Capture the cell that displays the provided text and extract its [x, y] central coordinate. 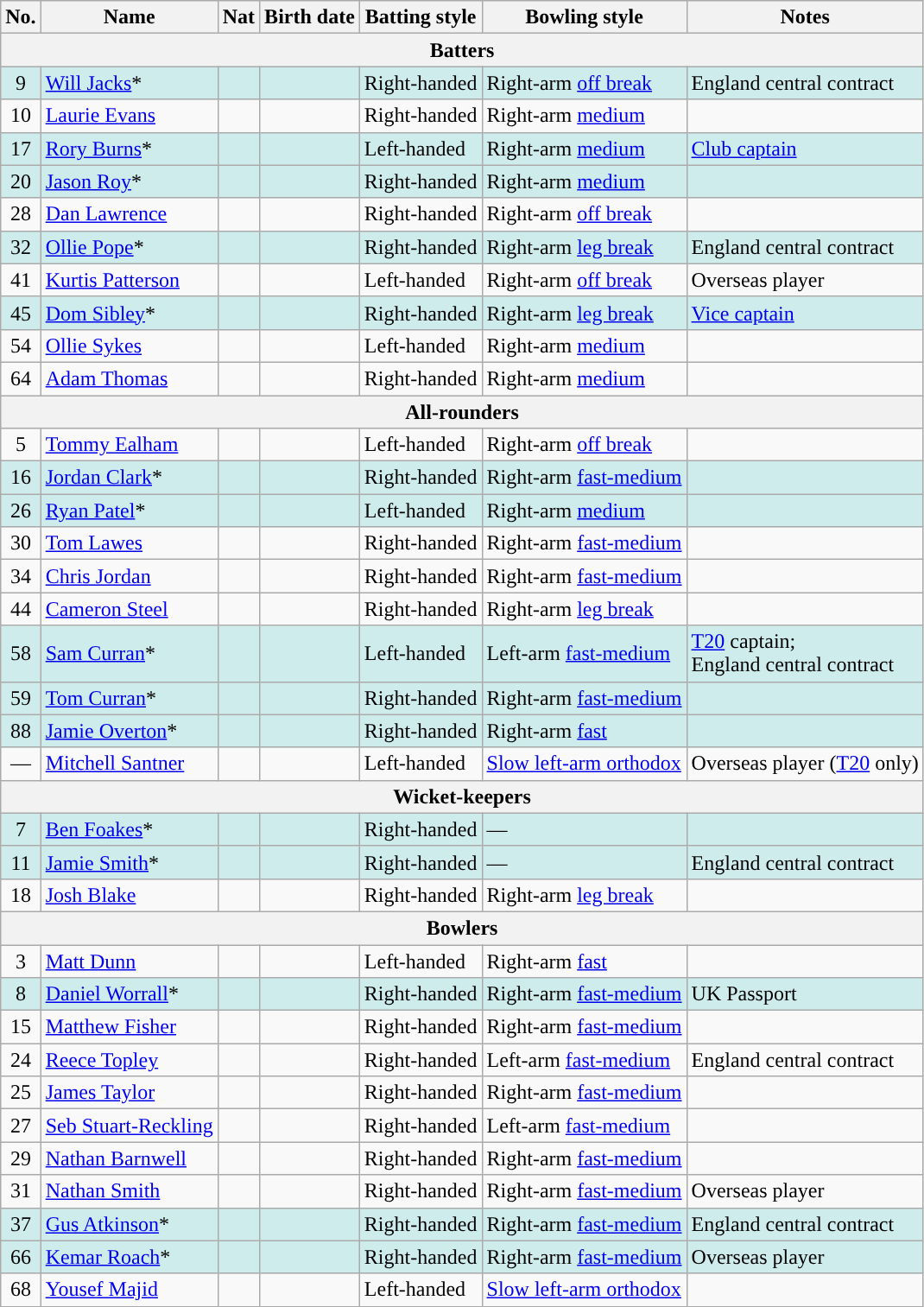
8 [21, 994]
Name [130, 17]
Bowling style [584, 17]
18 [21, 895]
68 [21, 1290]
Birth date [310, 17]
7 [21, 829]
Kemar Roach* [130, 1257]
Chris Jordan [130, 576]
44 [21, 609]
88 [21, 731]
17 [21, 149]
Bowlers [463, 928]
Tommy Ealham [130, 445]
37 [21, 1224]
Jamie Overton* [130, 731]
58 [21, 653]
26 [21, 511]
Dan Lawrence [130, 214]
Club captain [805, 149]
45 [21, 313]
24 [21, 1060]
Tom Lawes [130, 543]
34 [21, 576]
James Taylor [130, 1093]
15 [21, 1027]
Matt Dunn [130, 961]
41 [21, 280]
Jordan Clark* [130, 478]
9 [21, 83]
Josh Blake [130, 895]
Daniel Worrall* [130, 994]
Seb Stuart-Reckling [130, 1126]
Overseas player (T20 only) [805, 764]
Matthew Fisher [130, 1027]
10 [21, 116]
No. [21, 17]
59 [21, 698]
25 [21, 1093]
3 [21, 961]
Nathan Smith [130, 1191]
Nat [238, 17]
Ryan Patel* [130, 511]
30 [21, 543]
Will Jacks* [130, 83]
Sam Curran* [130, 653]
Notes [805, 17]
66 [21, 1257]
64 [21, 378]
Tom Curran* [130, 698]
Ollie Pope* [130, 247]
Kurtis Patterson [130, 280]
27 [21, 1126]
16 [21, 478]
20 [21, 181]
5 [21, 445]
Rory Burns* [130, 149]
Mitchell Santner [130, 764]
Dom Sibley* [130, 313]
54 [21, 346]
Reece Topley [130, 1060]
Ollie Sykes [130, 346]
32 [21, 247]
T20 captain; England central contract [805, 653]
29 [21, 1158]
Batting style [421, 17]
Cameron Steel [130, 609]
UK Passport [805, 994]
Laurie Evans [130, 116]
All-rounders [463, 412]
Jason Roy* [130, 181]
Batters [463, 50]
Yousef Majid [130, 1290]
Ben Foakes* [130, 829]
Vice captain [805, 313]
11 [21, 862]
Nathan Barnwell [130, 1158]
Wicket-keepers [463, 796]
Gus Atkinson* [130, 1224]
28 [21, 214]
Jamie Smith* [130, 862]
Adam Thomas [130, 378]
31 [21, 1191]
